Find where the given text appears and provide that cell's center as [X, Y] coordinate. 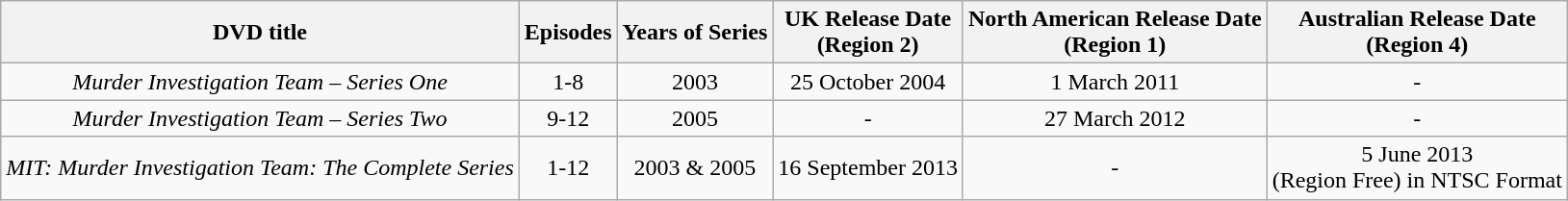
2003 & 2005 [695, 167]
2005 [695, 118]
1-12 [568, 167]
North American Release Date(Region 1) [1115, 33]
DVD title [260, 33]
9-12 [568, 118]
Australian Release Date(Region 4) [1417, 33]
5 June 2013 (Region Free) in NTSC Format [1417, 167]
MIT: Murder Investigation Team: The Complete Series [260, 167]
Episodes [568, 33]
Murder Investigation Team – Series One [260, 82]
1 March 2011 [1115, 82]
1-8 [568, 82]
Years of Series [695, 33]
Murder Investigation Team – Series Two [260, 118]
25 October 2004 [868, 82]
2003 [695, 82]
UK Release Date(Region 2) [868, 33]
16 September 2013 [868, 167]
27 March 2012 [1115, 118]
